Provide the [X, Y] coordinate of the cell's center where the given text is located.  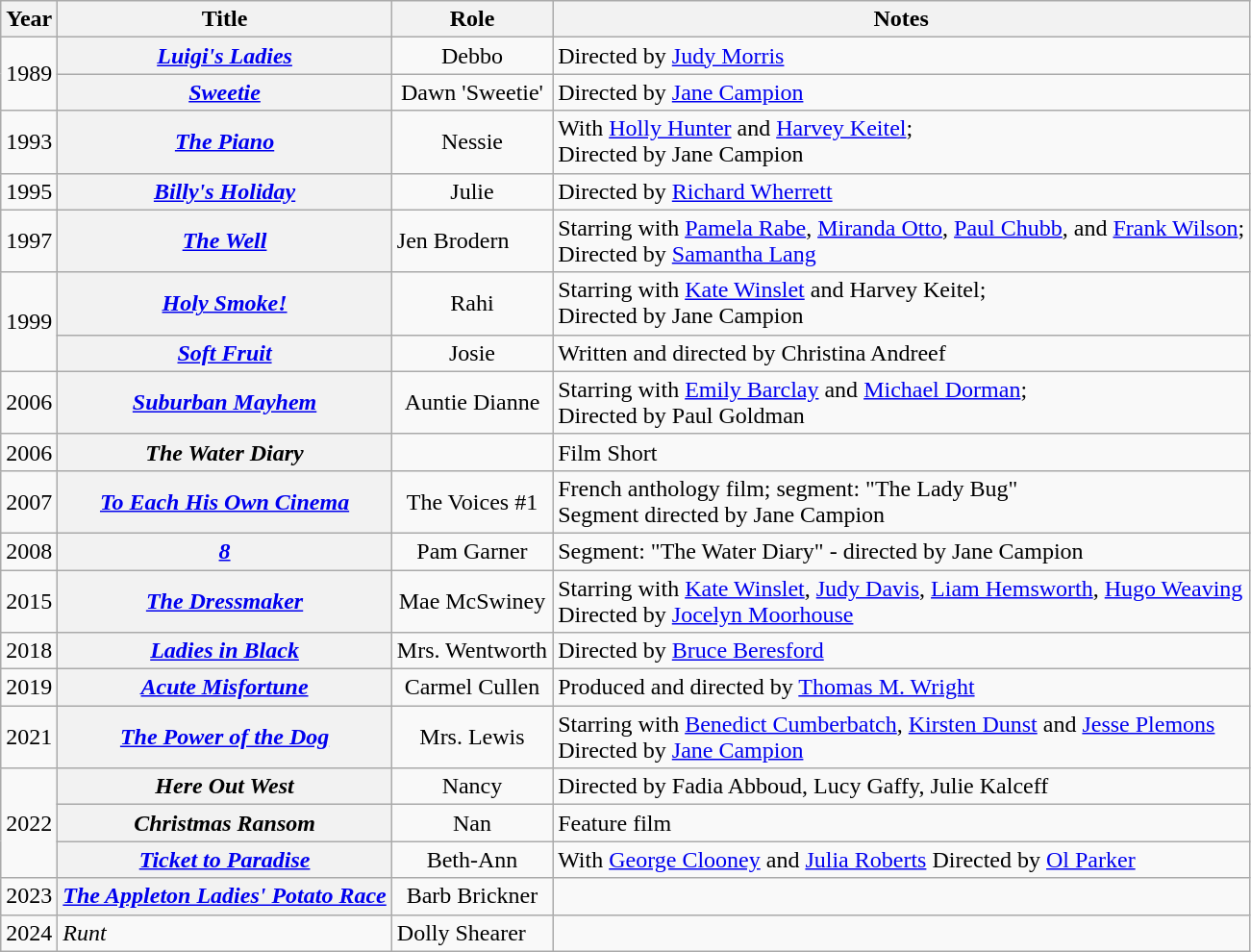
Barb Brickner [471, 896]
Directed by Judy Morris [902, 56]
2022 [29, 823]
Luigi's Ladies [225, 56]
To Each His Own Cinema [225, 502]
1993 [29, 142]
The Voices #1 [471, 502]
Directed by Fadia Abboud, Lucy Gaffy, Julie Kalceff [902, 787]
Dolly Shearer [471, 933]
Starring with Emily Barclay and Michael Dorman;Directed by Paul Goldman [902, 402]
1989 [29, 74]
Film Short [902, 452]
Billy's Holiday [225, 191]
Directed by Richard Wherrett [902, 191]
The Power of the Dog [225, 737]
Julie [471, 191]
Soft Fruit [225, 353]
Josie [471, 353]
Sweetie [225, 92]
Notes [902, 19]
Rahi [471, 304]
Starring with Benedict Cumberbatch, Kirsten Dunst and Jesse PlemonsDirected by Jane Campion [902, 737]
Mrs. Lewis [471, 737]
Runt [225, 933]
Holy Smoke! [225, 304]
French anthology film; segment: "The Lady Bug" Segment directed by Jane Campion [902, 502]
The Dressmaker [225, 600]
Beth-Ann [471, 860]
2007 [29, 502]
Year [29, 19]
8 [225, 551]
2023 [29, 896]
Ticket to Paradise [225, 860]
Feature film [902, 823]
Jen Brodern [471, 240]
Directed by Jane Campion [902, 92]
Debbo [471, 56]
Nancy [471, 787]
The Piano [225, 142]
Segment: "The Water Diary" - directed by Jane Campion [902, 551]
Starring with Pamela Rabe, Miranda Otto, Paul Chubb, and Frank Wilson;Directed by Samantha Lang [902, 240]
2024 [29, 933]
Starring with Kate Winslet, Judy Davis, Liam Hemsworth, Hugo WeavingDirected by Jocelyn Moorhouse [902, 600]
Written and directed by Christina Andreef [902, 353]
Dawn 'Sweetie' [471, 92]
Suburban Mayhem [225, 402]
2008 [29, 551]
Here Out West [225, 787]
Starring with Kate Winslet and Harvey Keitel; Directed by Jane Campion [902, 304]
1997 [29, 240]
Auntie Dianne [471, 402]
Role [471, 19]
Mae McSwiney [471, 600]
Carmel Cullen [471, 688]
2019 [29, 688]
Mrs. Wentworth [471, 651]
Acute Misfortune [225, 688]
Ladies in Black [225, 651]
1995 [29, 191]
Title [225, 19]
2018 [29, 651]
Nessie [471, 142]
The Well [225, 240]
Christmas Ransom [225, 823]
The Water Diary [225, 452]
2015 [29, 600]
With George Clooney and Julia Roberts Directed by Ol Parker [902, 860]
2021 [29, 737]
Produced and directed by Thomas M. Wright [902, 688]
With Holly Hunter and Harvey Keitel;Directed by Jane Campion [902, 142]
Directed by Bruce Beresford [902, 651]
Pam Garner [471, 551]
1999 [29, 321]
Nan [471, 823]
The Appleton Ladies' Potato Race [225, 896]
